Search for the cell housing the specified text and yield its (X, Y) center coordinate. 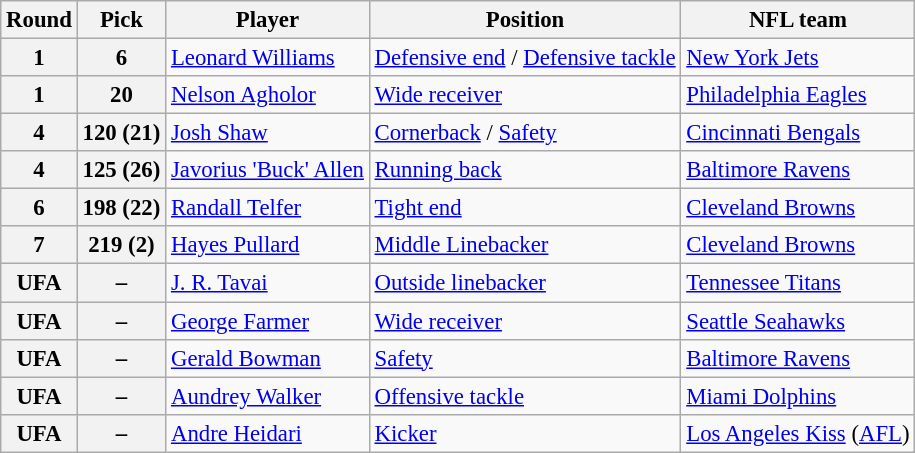
Aundrey Walker (268, 396)
Josh Shaw (268, 133)
Miami Dolphins (798, 396)
Pick (121, 20)
Cornerback / Safety (525, 133)
Position (525, 20)
Los Angeles Kiss (AFL) (798, 433)
Tennessee Titans (798, 283)
Seattle Seahawks (798, 321)
125 (26) (121, 170)
7 (39, 245)
Outside linebacker (525, 283)
Safety (525, 358)
Cincinnati Bengals (798, 133)
120 (21) (121, 133)
219 (2) (121, 245)
Nelson Agholor (268, 95)
George Farmer (268, 321)
NFL team (798, 20)
J. R. Tavai (268, 283)
Offensive tackle (525, 396)
Hayes Pullard (268, 245)
Philadelphia Eagles (798, 95)
198 (22) (121, 208)
Randall Telfer (268, 208)
Gerald Bowman (268, 358)
Running back (525, 170)
Player (268, 20)
Kicker (525, 433)
Defensive end / Defensive tackle (525, 58)
Leonard Williams (268, 58)
Tight end (525, 208)
20 (121, 95)
Javorius 'Buck' Allen (268, 170)
Andre Heidari (268, 433)
Middle Linebacker (525, 245)
New York Jets (798, 58)
Round (39, 20)
